Provide the (x, y) coordinate of the cell's center where the given text is located.  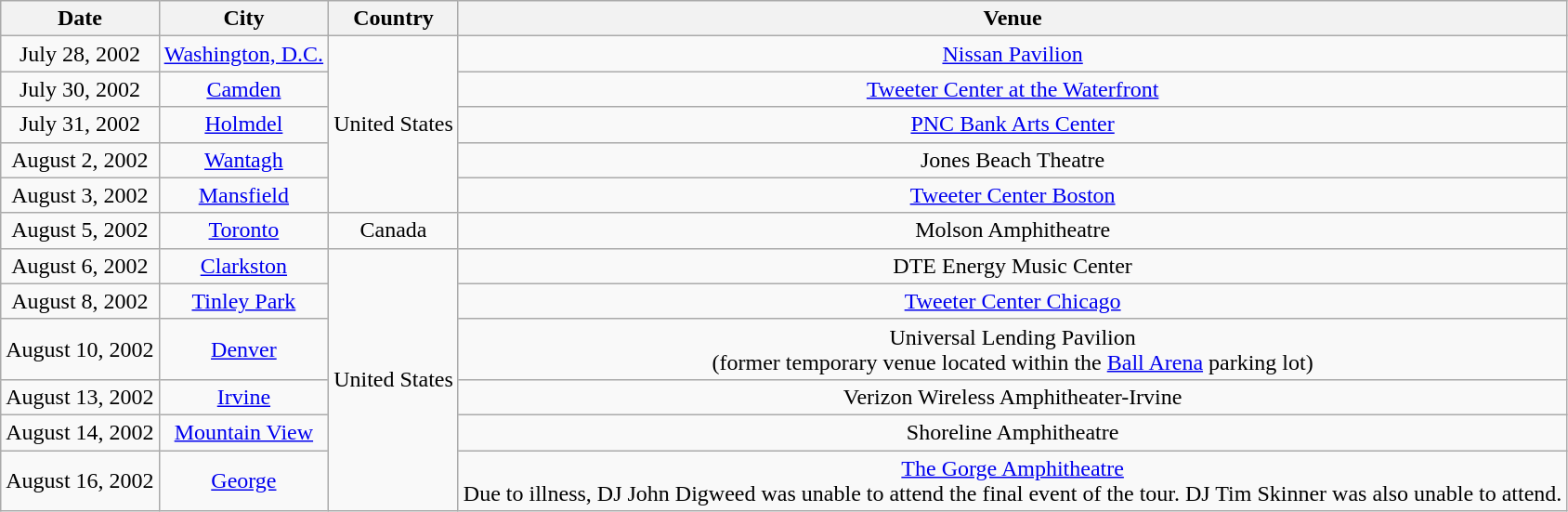
July 28, 2002 (80, 54)
July 30, 2002 (80, 89)
Washington, D.C. (243, 54)
Country (394, 19)
Tweeter Center at the Waterfront (1013, 89)
July 31, 2002 (80, 125)
Tweeter Center Boston (1013, 195)
Mountain View (243, 432)
Denver (243, 349)
The Gorge AmphitheatreDue to illness, DJ John Digweed was unable to attend the final event of the tour. DJ Tim Skinner was also unable to attend. (1013, 479)
Wantagh (243, 160)
August 2, 2002 (80, 160)
August 8, 2002 (80, 301)
Mansfield (243, 195)
Irvine (243, 397)
Camden (243, 89)
Date (80, 19)
Molson Amphitheatre (1013, 230)
Shoreline Amphitheatre (1013, 432)
August 10, 2002 (80, 349)
DTE Energy Music Center (1013, 266)
August 13, 2002 (80, 397)
Universal Lending Pavilion(former temporary venue located within the Ball Arena parking lot) (1013, 349)
PNC Bank Arts Center (1013, 125)
August 16, 2002 (80, 479)
City (243, 19)
Holmdel (243, 125)
Venue (1013, 19)
Tweeter Center Chicago (1013, 301)
Toronto (243, 230)
Clarkston (243, 266)
August 14, 2002 (80, 432)
George (243, 479)
August 5, 2002 (80, 230)
Tinley Park (243, 301)
Nissan Pavilion (1013, 54)
August 6, 2002 (80, 266)
Jones Beach Theatre (1013, 160)
Canada (394, 230)
Verizon Wireless Amphitheater-Irvine (1013, 397)
August 3, 2002 (80, 195)
